Output the [X, Y] coordinate of the center of the cell containing the given text.  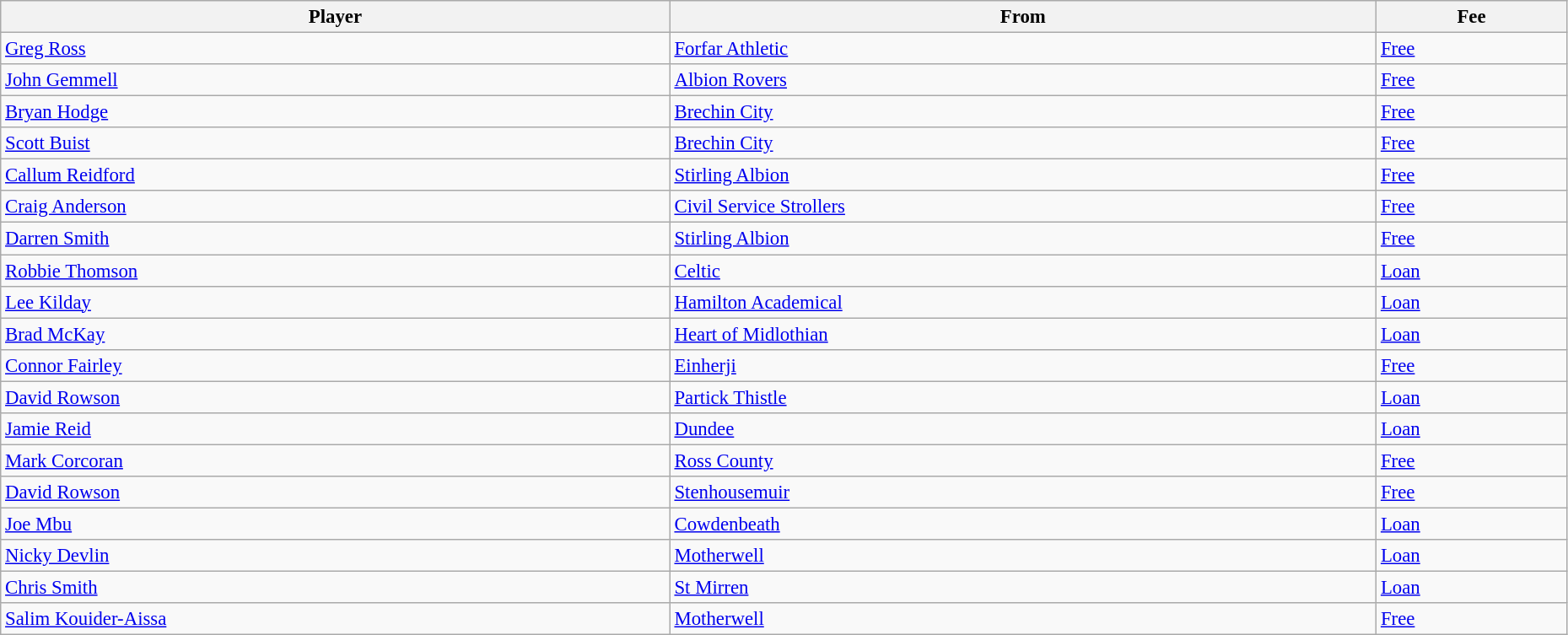
Albion Rovers [1022, 80]
Scott Buist [336, 143]
Heart of Midlothian [1022, 334]
Chris Smith [336, 588]
From [1022, 17]
Darren Smith [336, 239]
Salim Kouider-Aissa [336, 619]
Callum Reidford [336, 175]
Nicky Devlin [336, 556]
Stenhousemuir [1022, 492]
Ross County [1022, 460]
Forfar Athletic [1022, 49]
Fee [1472, 17]
Partick Thistle [1022, 397]
Joe Mbu [336, 524]
Player [336, 17]
Greg Ross [336, 49]
Craig Anderson [336, 207]
Lee Kilday [336, 302]
Celtic [1022, 271]
Cowdenbeath [1022, 524]
Einherji [1022, 365]
Robbie Thomson [336, 271]
Hamilton Academical [1022, 302]
Brad McKay [336, 334]
Mark Corcoran [336, 460]
Bryan Hodge [336, 112]
Civil Service Strollers [1022, 207]
Jamie Reid [336, 429]
John Gemmell [336, 80]
Connor Fairley [336, 365]
St Mirren [1022, 588]
Dundee [1022, 429]
